For the text-containing cell, return its midpoint in [x, y] coordinate format. 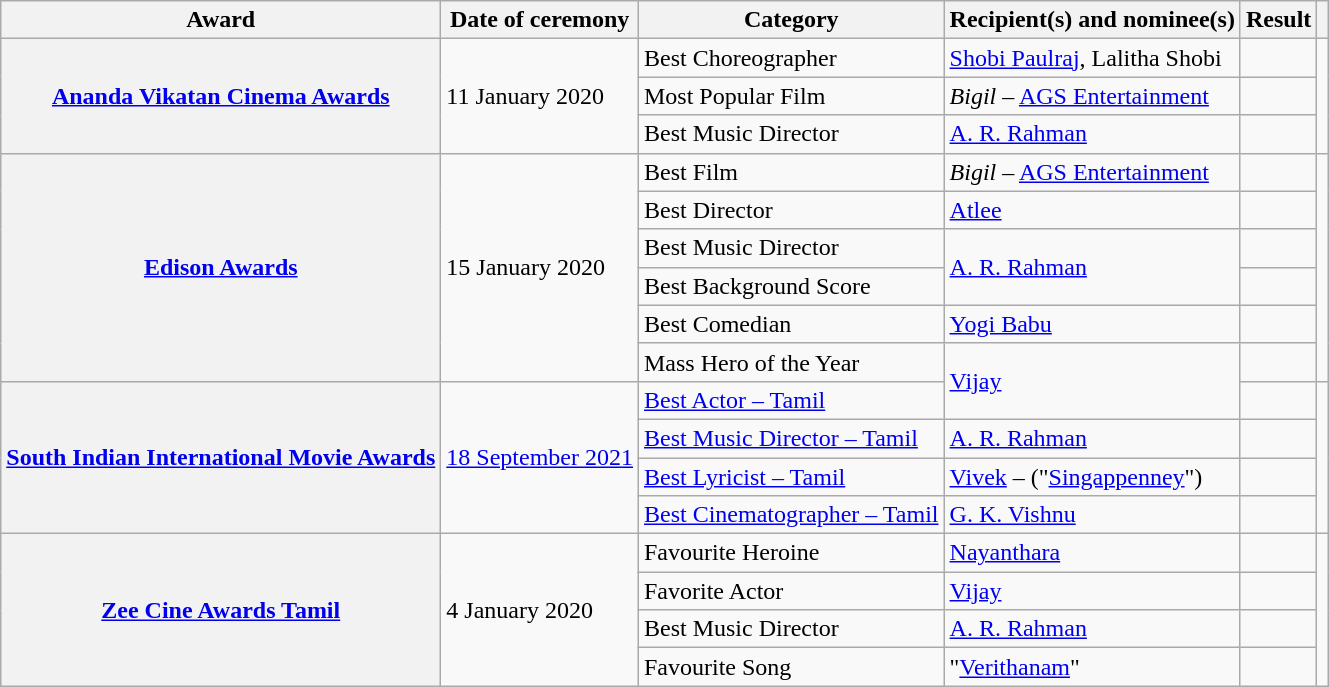
Favourite Heroine [791, 553]
Best Music Director – Tamil [791, 438]
G. K. Vishnu [1092, 515]
Best Choreographer [791, 58]
Best Background Score [791, 286]
Recipient(s) and nominee(s) [1092, 20]
South Indian International Movie Awards [221, 457]
Date of ceremony [540, 20]
Best Film [791, 172]
Most Popular Film [791, 96]
Result [1278, 20]
Yogi Babu [1092, 324]
Best Comedian [791, 324]
Vivek – ("Singappenney") [1092, 477]
Best Lyricist – Tamil [791, 477]
4 January 2020 [540, 610]
"Verithanam" [1092, 667]
Category [791, 20]
Best Actor – Tamil [791, 400]
Shobi Paulraj, Lalitha Shobi [1092, 58]
Nayanthara [1092, 553]
Atlee [1092, 210]
Mass Hero of the Year [791, 362]
Favorite Actor [791, 591]
Ananda Vikatan Cinema Awards [221, 96]
18 September 2021 [540, 457]
Edison Awards [221, 267]
Favourite Song [791, 667]
Best Director [791, 210]
15 January 2020 [540, 267]
Zee Cine Awards Tamil [221, 610]
11 January 2020 [540, 96]
Best Cinematographer – Tamil [791, 515]
Award [221, 20]
